Search for the cell housing the specified text and yield its (X, Y) center coordinate. 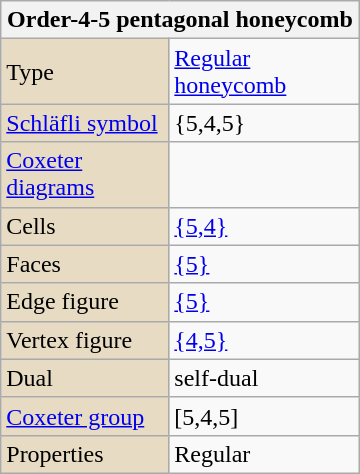
Type (85, 72)
{4,5} (264, 340)
Dual (85, 378)
{5,4} (264, 226)
Coxeter group (85, 416)
Order-4-5 pentagonal honeycomb (180, 20)
Properties (85, 454)
Coxeter diagrams (85, 174)
Schläfli symbol (85, 123)
self-dual (264, 378)
Edge figure (85, 302)
Regular (264, 454)
[5,4,5] (264, 416)
Regular honeycomb (264, 72)
Faces (85, 264)
Vertex figure (85, 340)
Cells (85, 226)
{5,4,5} (264, 123)
